Provide the (x, y) coordinate of the cell's center where the given text is located.  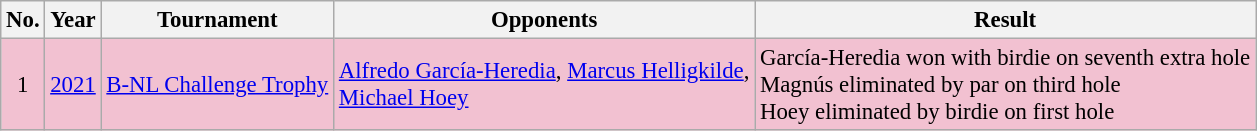
No. (23, 20)
Tournament (217, 20)
Alfredo García-Heredia, Marcus Helligkilde, Michael Hoey (544, 85)
1 (23, 85)
2021 (73, 85)
Result (1006, 20)
Year (73, 20)
García-Heredia won with birdie on seventh extra holeMagnús eliminated by par on third holeHoey eliminated by birdie on first hole (1006, 85)
B-NL Challenge Trophy (217, 85)
Opponents (544, 20)
